Determine the (x, y) coordinate at the center of the cell enclosing the given text.  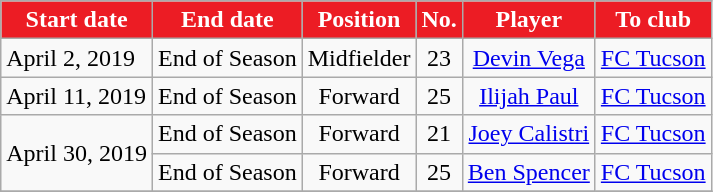
Ben Spencer (528, 172)
To club (653, 20)
Ilijah Paul (528, 96)
Player (528, 20)
Midfielder (359, 58)
Position (359, 20)
23 (439, 58)
April 2, 2019 (77, 58)
Joey Calistri (528, 134)
April 30, 2019 (77, 153)
End date (227, 20)
Devin Vega (528, 58)
Start date (77, 20)
April 11, 2019 (77, 96)
No. (439, 20)
21 (439, 134)
